Find where the given text appears and provide that cell's center as [X, Y] coordinate. 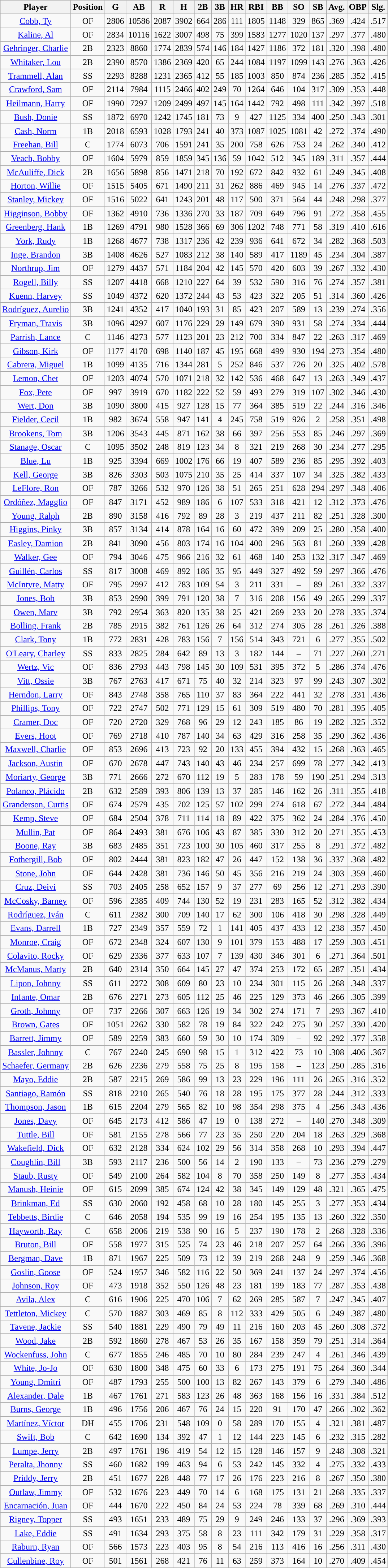
1123 [184, 337]
Kaline, Al [35, 35]
Guillén, Carlos [35, 571]
538 [184, 1231]
.236 [337, 1162]
Wertz, Vic [35, 667]
Rodríguez, Aurelio [35, 310]
323 [277, 681]
115 [298, 983]
502 [163, 708]
761 [184, 626]
819 [184, 447]
1887 [139, 1313]
2696 [139, 750]
1264 [256, 90]
1336 [184, 213]
.453 [379, 832]
153 [277, 942]
259 [256, 1561]
Rigney, Topper [35, 1520]
.292 [337, 1038]
273 [163, 997]
.262 [337, 144]
.238 [337, 928]
342 [277, 1533]
1140 [184, 351]
514 [256, 640]
Position [88, 7]
865 [318, 21]
1651 [139, 1520]
2990 [139, 598]
Young, Dmitri [35, 1382]
1490 [184, 186]
473 [116, 1286]
Lake, Eddie [35, 1533]
74 [203, 1244]
281 [203, 364]
413 [163, 750]
Phillips, Tony [35, 708]
136 [220, 158]
171 [298, 1011]
549 [116, 1176]
SB [318, 7]
1277 [277, 35]
371 [277, 200]
1071 [184, 378]
152 [277, 860]
.616 [379, 227]
753 [298, 144]
200 [237, 144]
.402 [358, 364]
2114 [116, 90]
.455 [379, 213]
.310 [358, 1506]
179 [298, 1533]
90 [203, 1231]
.320 [337, 48]
.408 [379, 172]
247 [298, 1355]
596 [116, 901]
Bolling, Frank [35, 626]
5022 [139, 200]
2271 [139, 997]
6970 [139, 117]
4677 [139, 241]
2060 [139, 1203]
183 [298, 1286]
Avila, Alex [35, 1300]
1115 [163, 90]
Lumpe, Jerry [35, 1451]
722 [116, 708]
.454 [379, 1561]
487 [116, 1382]
890 [116, 516]
1002 [184, 461]
3800 [139, 406]
491 [116, 1533]
308 [163, 983]
96 [203, 722]
618 [298, 804]
Kemp, Steve [35, 818]
1800 [139, 1368]
205 [298, 296]
LeFlore, Ron [35, 488]
Bush, Donie [35, 117]
Freehan, Bill [35, 144]
2058 [139, 1217]
501 [116, 1561]
318 [277, 502]
293 [163, 1533]
Player [35, 7]
4170 [139, 351]
131 [298, 1492]
Peralta, Jhonny [35, 1464]
415 [163, 406]
1083 [184, 255]
2831 [139, 640]
690 [184, 1052]
966 [184, 557]
Wockenfuss, John [35, 1355]
452 [163, 502]
1231 [163, 76]
997 [116, 392]
254 [256, 1217]
343 [277, 640]
765 [184, 695]
339 [298, 1506]
Cramer, Doc [35, 722]
.307 [358, 681]
2678 [139, 763]
1344 [184, 364]
Fryman, Travis [35, 323]
120 [203, 598]
2825 [139, 653]
1859 [184, 158]
1279 [116, 268]
842 [277, 172]
571 [163, 268]
125 [203, 804]
846 [256, 364]
1087 [256, 131]
1148 [277, 21]
726 [298, 364]
7297 [139, 103]
.322 [358, 1217]
Encarnación, Juan [35, 1506]
Goslin, Goose [35, 1272]
738 [163, 241]
307 [163, 1011]
1317 [184, 241]
Northrup, Jim [35, 268]
1268 [116, 241]
4135 [139, 364]
932 [298, 172]
624 [184, 1148]
RBI [256, 7]
925 [116, 461]
Rogell, Billy [35, 282]
.487 [379, 1423]
2793 [139, 667]
210 [203, 475]
Wakefield, Dick [35, 1148]
2117 [139, 1162]
.373 [358, 502]
.384 [358, 1396]
1020 [298, 35]
184 [237, 48]
.284 [337, 818]
1634 [139, 1533]
Brown, Gates [35, 1024]
193 [203, 310]
227 [203, 282]
.449 [379, 915]
101 [237, 942]
2405 [139, 887]
Polanco, Plácido [35, 791]
Horton, Willie [35, 186]
1957 [139, 1272]
.407 [379, 1300]
Jones, Davy [35, 1121]
1386 [163, 62]
.501 [379, 956]
.280 [337, 530]
402 [203, 90]
252 [237, 364]
HR [237, 7]
277 [256, 887]
2348 [139, 942]
.290 [337, 736]
374 [256, 969]
Parrish, Lance [35, 337]
Coughlin, Bill [35, 1162]
2215 [139, 1080]
Bruton, Bill [35, 1244]
.405 [379, 708]
2099 [139, 1189]
.518 [379, 103]
4297 [139, 323]
616 [116, 1300]
4791 [139, 227]
315 [163, 1244]
640 [116, 969]
.472 [379, 186]
489 [184, 1520]
553 [298, 433]
Tuttle, Bill [35, 1135]
McAuliffe, Dick [35, 172]
458 [184, 1203]
706 [163, 144]
441 [298, 695]
.392 [358, 461]
472 [256, 530]
536 [256, 378]
841 [116, 543]
720 [116, 722]
Tettleton, Mickey [35, 1313]
132 [318, 557]
683 [116, 846]
6593 [139, 131]
485 [184, 1355]
.490 [379, 131]
OBP [358, 7]
3543 [139, 433]
172 [298, 969]
8860 [139, 48]
348 [163, 1368]
392 [184, 1437]
463 [184, 1464]
383 [163, 1038]
209 [298, 530]
936 [256, 241]
435 [163, 804]
.333 [379, 1093]
314 [256, 1148]
533 [256, 502]
802 [116, 860]
3502 [139, 447]
833 [116, 653]
1177 [116, 351]
.413 [379, 763]
105 [237, 846]
1269 [116, 227]
142 [237, 378]
Wert, Don [35, 406]
Colavito, Rocky [35, 956]
1745 [184, 117]
298 [277, 1107]
843 [116, 695]
Santiago, Ramón [35, 1093]
57 [220, 804]
565 [184, 1107]
3007 [184, 35]
.257 [337, 1024]
581 [116, 1135]
8570 [139, 62]
1990 [116, 103]
124 [203, 1189]
4626 [139, 255]
836 [116, 667]
Gehringer, Charlie [35, 48]
3394 [139, 461]
.319 [337, 227]
4273 [139, 337]
806 [184, 791]
721 [298, 640]
1186 [277, 48]
791 [184, 598]
798 [184, 667]
605 [184, 997]
Jones, Bob [35, 598]
.390 [379, 887]
892 [184, 571]
874 [298, 76]
603 [298, 268]
Raburn, Ryan [35, 1547]
Evans, Darrell [35, 928]
795 [116, 584]
.456 [379, 1272]
2349 [139, 928]
823 [184, 860]
490 [184, 1327]
.232 [337, 1437]
203 [298, 1327]
427 [256, 117]
237 [256, 1231]
4352 [139, 310]
Johnson, Roy [35, 1286]
1095 [116, 447]
Barrett, Jimmy [35, 1038]
167 [256, 1341]
.304 [358, 255]
Walker, Gee [35, 557]
.275 [337, 1464]
.258 [337, 420]
Mayo, Eddie [35, 1080]
1090 [116, 406]
1146 [116, 337]
.484 [379, 804]
270 [203, 213]
3134 [139, 530]
927 [184, 406]
1084 [256, 62]
71 [318, 653]
327 [277, 571]
2266 [139, 1011]
1906 [139, 1300]
York, Rudy [35, 241]
1855 [139, 1355]
1516 [116, 200]
450 [184, 1506]
2466 [184, 90]
2504 [139, 818]
503 [163, 475]
727 [116, 928]
Blue, Lu [35, 461]
Fielder, Cecil [35, 420]
Groth, Johnny [35, 1011]
772 [116, 640]
428 [163, 640]
700 [256, 337]
509 [184, 1258]
803 [184, 543]
2834 [116, 35]
55 [220, 76]
947 [184, 420]
.439 [379, 1355]
351 [163, 846]
296 [277, 543]
Vitt, Ossie [35, 681]
White, Jo-Jo [35, 1368]
768 [184, 722]
886 [256, 186]
180 [256, 1203]
628 [298, 488]
3090 [139, 543]
Granderson, Curtis [35, 804]
6073 [139, 144]
Slg. [379, 7]
116 [203, 1272]
737 [116, 1011]
10116 [139, 35]
443 [163, 667]
1203 [116, 378]
Boone, Ray [35, 846]
1706 [139, 1423]
1427 [256, 48]
2720 [139, 722]
366 [203, 227]
Stone, John [35, 873]
Stanage, Oscar [35, 447]
390 [277, 323]
McIntyre, Matty [35, 584]
Swift, Bob [35, 1437]
1408 [116, 255]
Greenberg, Hank [35, 227]
.465 [379, 750]
5405 [139, 186]
.396 [379, 1244]
1206 [116, 433]
2128 [139, 1148]
2236 [139, 1066]
.356 [379, 310]
395 [277, 667]
2763 [139, 681]
980 [163, 227]
703 [116, 887]
785 [116, 626]
.438 [379, 1286]
2204 [139, 1107]
.313 [379, 777]
4437 [139, 268]
155 [298, 1423]
609 [184, 983]
394 [277, 750]
3674 [139, 420]
BB [277, 7]
.300 [379, 516]
83 [237, 695]
1207 [116, 282]
319 [298, 392]
Tebbetts, Birdie [35, 1217]
McCosky, Barney [35, 901]
305 [298, 626]
.334 [358, 323]
2839 [184, 48]
324 [163, 942]
407 [256, 461]
1561 [139, 1561]
Gibson, Kirk [35, 351]
850 [277, 76]
2006 [139, 1231]
382 [163, 626]
.291 [337, 846]
165 [298, 901]
684 [116, 818]
663 [184, 1011]
352 [163, 1286]
2747 [139, 708]
1682 [139, 1464]
357 [163, 928]
1676 [139, 1492]
2382 [139, 915]
.395 [358, 708]
Thompson, Jason [35, 1107]
243 [256, 722]
583 [184, 1396]
.305 [358, 997]
Manush, Heinie [35, 1189]
Priddy, Jerry [35, 1478]
397 [256, 433]
.409 [358, 1561]
Ordóñez, Magglio [35, 502]
Owen, Marv [35, 612]
251 [277, 488]
989 [184, 502]
Tavene, Jackie [35, 1327]
R [163, 7]
224 [256, 1506]
.512 [379, 1396]
.296 [337, 1520]
21 [318, 1492]
Staub, Rusty [35, 1176]
.412 [379, 144]
G [116, 7]
333 [256, 1313]
1690 [139, 1437]
Burns, George [35, 1409]
1604 [116, 158]
702 [184, 804]
698 [163, 351]
563 [298, 543]
1197 [277, 62]
AB [139, 7]
2579 [139, 804]
699 [298, 763]
.460 [379, 873]
2272 [139, 983]
3919 [139, 392]
1125 [277, 117]
1049 [116, 296]
537 [277, 364]
Inge, Brandon [35, 255]
Lipon, Johnny [35, 983]
2262 [139, 1024]
945 [298, 186]
.394 [358, 1148]
Higgins, Pinky [35, 530]
Maxwell, Charlie [35, 750]
321 [256, 447]
2666 [139, 777]
Stanley, Mickey [35, 200]
1860 [139, 1341]
982 [116, 420]
859 [163, 158]
.349 [358, 378]
299 [256, 804]
4910 [139, 213]
Heilmann, Harry [35, 103]
362 [298, 818]
524 [116, 1272]
Cullenbine, Roy [35, 1561]
Evers, Hoot [35, 736]
.398 [358, 48]
743 [184, 763]
1918 [139, 1286]
332 [298, 1464]
577 [163, 337]
H [184, 7]
660 [184, 1038]
593 [116, 1162]
208 [277, 598]
470 [184, 1300]
456 [163, 543]
Bassler, Johnny [35, 1052]
.243 [337, 681]
970 [184, 488]
Cabrera, Miguel [35, 364]
.447 [379, 1148]
1967 [139, 1258]
1528 [184, 227]
492 [298, 571]
.269 [337, 1506]
403 [184, 1547]
3902 [184, 21]
2365 [184, 76]
SO [298, 7]
.301 [379, 117]
2915 [139, 626]
354 [256, 1107]
419 [184, 1451]
2369 [184, 62]
1003 [256, 76]
1075 [184, 475]
.415 [379, 76]
.393 [379, 1520]
1881 [139, 1327]
3008 [139, 571]
432 [298, 750]
302 [256, 1011]
2155 [139, 1135]
264 [163, 1176]
3046 [139, 557]
499 [277, 351]
.397 [358, 103]
214 [256, 681]
590 [277, 282]
2954 [139, 612]
369 [256, 1272]
.330 [358, 1024]
267 [256, 1382]
.498 [379, 420]
817 [116, 571]
1591 [184, 144]
.229 [337, 1533]
649 [277, 213]
81 [318, 543]
2493 [139, 832]
856 [163, 172]
1242 [163, 117]
2293 [116, 76]
679 [256, 323]
1189 [298, 255]
2336 [139, 956]
1515 [116, 186]
Jackson, Austin [35, 763]
564 [298, 200]
Clark, Tony [35, 640]
652 [184, 887]
930 [298, 351]
306 [237, 227]
794 [116, 557]
1756 [139, 1409]
3158 [139, 516]
535 [184, 1217]
.365 [358, 1189]
769 [116, 736]
716 [163, 364]
.502 [379, 640]
3171 [139, 502]
.246 [337, 433]
5898 [139, 172]
.428 [379, 543]
2314 [139, 969]
4074 [139, 378]
2485 [139, 846]
Cobb, Ty [35, 21]
826 [116, 475]
926 [298, 420]
1182 [184, 392]
.437 [379, 378]
271 [163, 1396]
1362 [116, 213]
Young, Ralph [35, 516]
Martínez, Víctor [35, 1423]
1573 [139, 1547]
878 [184, 530]
350 [163, 969]
.264 [337, 1368]
409 [163, 901]
818 [116, 1093]
.227 [337, 653]
1042 [256, 158]
2589 [139, 791]
Avg. [337, 7]
87 [237, 832]
1241 [116, 310]
820 [184, 612]
1872 [116, 117]
.359 [358, 873]
1670 [139, 1506]
36 [318, 860]
410 [163, 736]
Herndon, Larry [35, 695]
.315 [358, 1437]
1051 [116, 1024]
2210 [139, 1093]
Fothergill, Bob [35, 860]
.286 [337, 667]
.366 [358, 571]
512 [277, 158]
97 [298, 681]
592 [116, 1341]
Moriarty, George [35, 777]
Crawford, Sam [35, 90]
.448 [379, 90]
451 [116, 1478]
Higginson, Bobby [35, 213]
.388 [379, 626]
2259 [139, 1038]
Whitaker, Lou [35, 62]
.239 [337, 310]
Kuenn, Harvey [35, 296]
1209 [163, 103]
44 [318, 200]
228 [163, 1478]
94 [203, 1464]
2018 [116, 131]
445 [163, 433]
191 [298, 1368]
1977 [139, 1244]
857 [116, 530]
1583 [256, 35]
294 [318, 488]
645 [116, 1121]
1677 [139, 1478]
McManus, Marty [35, 969]
289 [256, 1423]
Brinkman, Ed [35, 1203]
Trammell, Alan [35, 76]
189 [318, 158]
864 [116, 832]
Lemon, Chet [35, 378]
117 [237, 200]
3303 [139, 475]
.376 [358, 818]
1805 [256, 21]
Mullin, Pat [35, 832]
1622 [163, 35]
286 [220, 21]
110 [203, 695]
114 [203, 818]
.418 [379, 791]
633 [184, 956]
2718 [139, 736]
Cash, Norm [35, 131]
1096 [116, 323]
2444 [139, 860]
677 [116, 1355]
531 [256, 667]
86 [298, 722]
.354 [358, 351]
444 [116, 1506]
8288 [139, 76]
574 [203, 48]
Outlaw, Jimmy [35, 1492]
7984 [139, 90]
.420 [379, 1024]
Kell, George [35, 475]
931 [298, 323]
.475 [379, 1189]
2499 [184, 103]
.326 [358, 626]
173 [256, 1368]
448 [184, 1478]
Easley, Damion [35, 543]
.247 [337, 1300]
744 [184, 901]
2428 [139, 873]
Bergman, Dave [35, 1258]
620 [163, 296]
.399 [379, 997]
2323 [116, 48]
Wood, Jake [35, 1341]
405 [256, 928]
.517 [379, 21]
.294 [358, 777]
Schaefer, Germany [35, 1066]
644 [116, 873]
1081 [298, 131]
2173 [139, 1121]
1656 [116, 172]
2806 [116, 21]
393 [163, 791]
2997 [139, 584]
.281 [337, 708]
Fox, Pete [35, 392]
1025 [277, 131]
.503 [379, 241]
1040 [184, 310]
488 [298, 942]
356 [256, 873]
748 [277, 227]
1210 [184, 282]
331 [277, 584]
O'Leary, Charley [35, 653]
.424 [358, 21]
2748 [139, 695]
359 [298, 1341]
.400 [379, 530]
DH [88, 1423]
262 [237, 186]
3266 [139, 488]
.339 [358, 543]
1442 [256, 103]
480 [298, 708]
Alexander, Dale [35, 1396]
4372 [139, 296]
1184 [184, 268]
418 [298, 915]
496 [116, 1409]
548 [184, 1423]
559 [184, 928]
.347 [358, 557]
Brookens, Tom [35, 433]
2240 [139, 1052]
10586 [139, 21]
629 [116, 956]
113 [277, 1547]
1372 [184, 296]
72 [203, 928]
2390 [116, 62]
134 [163, 1437]
Cruz, Deivi [35, 887]
5979 [139, 158]
.451 [379, 942]
430 [256, 956]
Monroe, Craig [35, 942]
527 [163, 255]
.403 [379, 461]
.273 [337, 351]
.380 [379, 1478]
Rodríguez, Iván [35, 915]
669 [163, 461]
27 [220, 969]
1471 [184, 172]
2385 [139, 901]
4418 [139, 282]
378 [163, 818]
.486 [379, 1382]
.299 [358, 598]
525 [184, 1244]
Hayworth, Ray [35, 1231]
Infante, Omar [35, 997]
337 [277, 475]
2087 [163, 21]
.329 [358, 1135]
2100 [139, 1176]
.578 [379, 364]
1243 [184, 200]
647 [298, 378]
1028 [163, 131]
Veach, Bobby [35, 158]
1202 [256, 227]
433 [298, 928]
303 [163, 1313]
550 [184, 1286]
206 [163, 1409]
505 [298, 1313]
796 [298, 213]
711 [184, 818]
67 [318, 804]
160 [277, 1327]
1176 [184, 323]
658 [116, 1231]
